For the text-containing cell, return its midpoint in (X, Y) coordinate format. 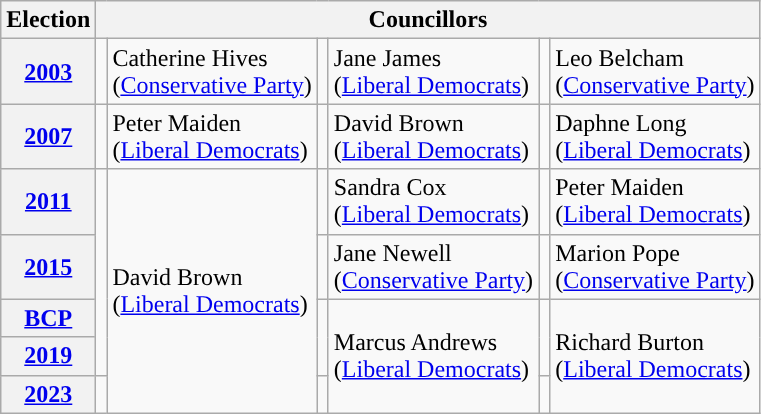
Leo Belcham(Conservative Party) (655, 72)
Sandra Cox(Liberal Democrats) (433, 202)
Marion Pope(Conservative Party) (655, 266)
Election (48, 20)
Richard Burton(Liberal Democrats) (655, 356)
BCP (48, 318)
2019 (48, 356)
2023 (48, 394)
2011 (48, 202)
Jane James(Liberal Democrats) (433, 72)
2015 (48, 266)
Daphne Long(Liberal Democrats) (655, 136)
2003 (48, 72)
Catherine Hives(Conservative Party) (212, 72)
Councillors (428, 20)
Jane Newell(Conservative Party) (433, 266)
2007 (48, 136)
Marcus Andrews(Liberal Democrats) (433, 356)
